Search for the cell housing the specified text and yield its [x, y] center coordinate. 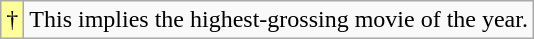
This implies the highest-grossing movie of the year. [279, 20]
† [12, 20]
